Find where the given text appears and provide that cell's center as (x, y) coordinate. 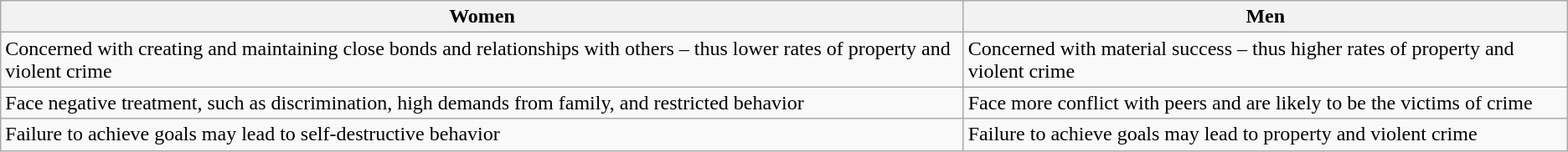
Failure to achieve goals may lead to property and violent crime (1265, 134)
Women (482, 17)
Concerned with creating and maintaining close bonds and relationships with others – thus lower rates of property and violent crime (482, 60)
Men (1265, 17)
Failure to achieve goals may lead to self-destructive behavior (482, 134)
Concerned with material success – thus higher rates of property and violent crime (1265, 60)
Face negative treatment, such as discrimination, high demands from family, and restricted behavior (482, 103)
Face more conflict with peers and are likely to be the victims of crime (1265, 103)
